For the text-containing cell, return its midpoint in [X, Y] coordinate format. 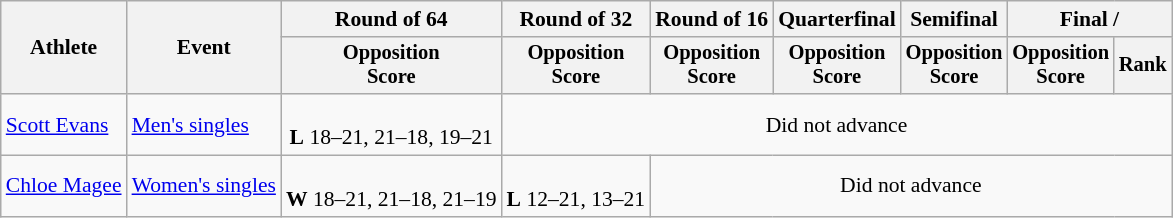
Rank [1143, 66]
L 12–21, 13–21 [576, 186]
Final / [1089, 19]
Round of 64 [392, 19]
Men's singles [204, 124]
Round of 32 [576, 19]
Quarterfinal [837, 19]
L 18–21, 21–18, 19–21 [392, 124]
Round of 16 [712, 19]
W 18–21, 21–18, 21–19 [392, 186]
Athlete [64, 48]
Chloe Magee [64, 186]
Scott Evans [64, 124]
Event [204, 48]
Women's singles [204, 186]
Semifinal [954, 19]
